For the text-containing cell, return its midpoint in (x, y) coordinate format. 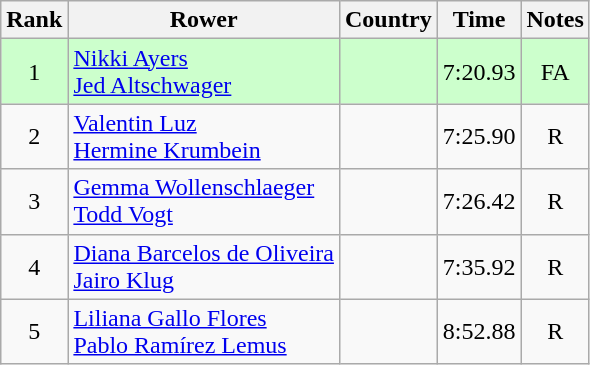
3 (34, 202)
5 (34, 332)
1 (34, 72)
Notes (555, 20)
Rank (34, 20)
Rower (204, 20)
7:35.92 (479, 266)
Nikki AyersJed Altschwager (204, 72)
7:20.93 (479, 72)
Country (388, 20)
Time (479, 20)
Valentin LuzHermine Krumbein (204, 136)
4 (34, 266)
8:52.88 (479, 332)
7:26.42 (479, 202)
Liliana Gallo FloresPablo Ramírez Lemus (204, 332)
Diana Barcelos de OliveiraJairo Klug (204, 266)
7:25.90 (479, 136)
FA (555, 72)
Gemma WollenschlaegerTodd Vogt (204, 202)
2 (34, 136)
